Scan for the cell matching the given text and deliver its [x, y] coordinate at center. 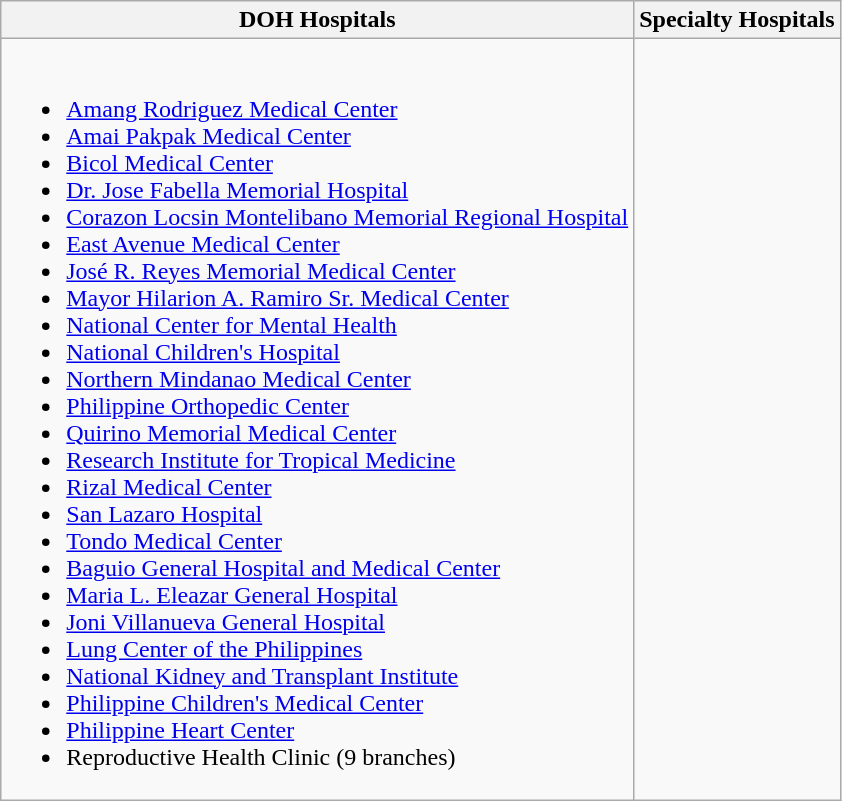
DOH Hospitals [318, 20]
Specialty Hospitals [737, 20]
